Return (X, Y) of the center of cell containing provided text 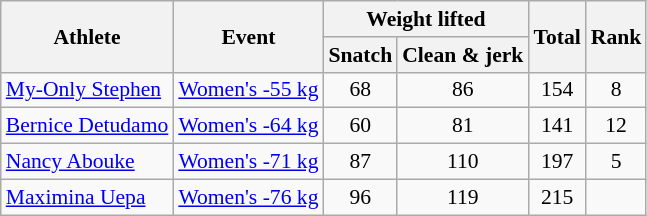
Weight lifted (426, 19)
Rank (616, 36)
Event (248, 36)
68 (361, 90)
87 (361, 162)
86 (462, 90)
96 (361, 197)
Snatch (361, 55)
110 (462, 162)
Athlete (88, 36)
60 (361, 126)
Women's -76 kg (248, 197)
Women's -71 kg (248, 162)
215 (556, 197)
Bernice Detudamo (88, 126)
Women's -55 kg (248, 90)
Nancy Abouke (88, 162)
12 (616, 126)
154 (556, 90)
8 (616, 90)
Maximina Uepa (88, 197)
141 (556, 126)
My-Only Stephen (88, 90)
5 (616, 162)
Total (556, 36)
119 (462, 197)
81 (462, 126)
Women's -64 kg (248, 126)
Clean & jerk (462, 55)
197 (556, 162)
